For the text-containing cell, return its midpoint in [x, y] coordinate format. 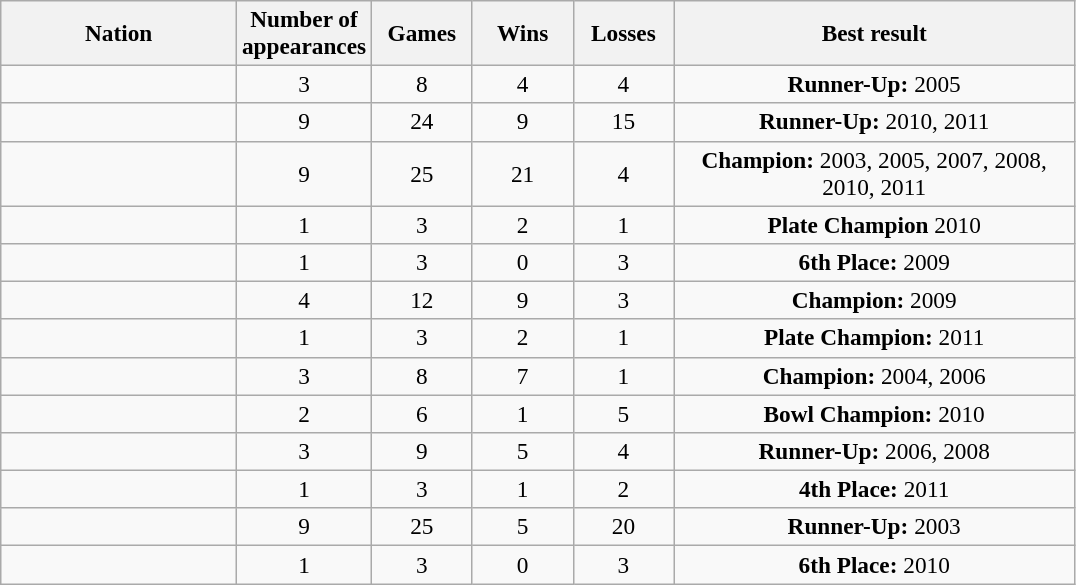
Plate Champion 2010 [874, 224]
6th Place: 2010 [874, 564]
Wins [522, 32]
Runner-Up: 2005 [874, 84]
Nation [119, 32]
4th Place: 2011 [874, 489]
7 [522, 376]
Bowl Champion: 2010 [874, 413]
Champion: 2004, 2006 [874, 376]
6th Place: 2009 [874, 262]
21 [522, 174]
Champion: 2009 [874, 300]
Runner-Up: 2010, 2011 [874, 122]
Losses [624, 32]
12 [422, 300]
Runner-Up: 2003 [874, 527]
Plate Champion: 2011 [874, 338]
6 [422, 413]
Champion: 2003, 2005, 2007, 2008, 2010, 2011 [874, 174]
Runner-Up: 2006, 2008 [874, 451]
20 [624, 527]
15 [624, 122]
Best result [874, 32]
Number of appearances [304, 32]
Games [422, 32]
24 [422, 122]
